Find where the given text appears and provide that cell's center as [X, Y] coordinate. 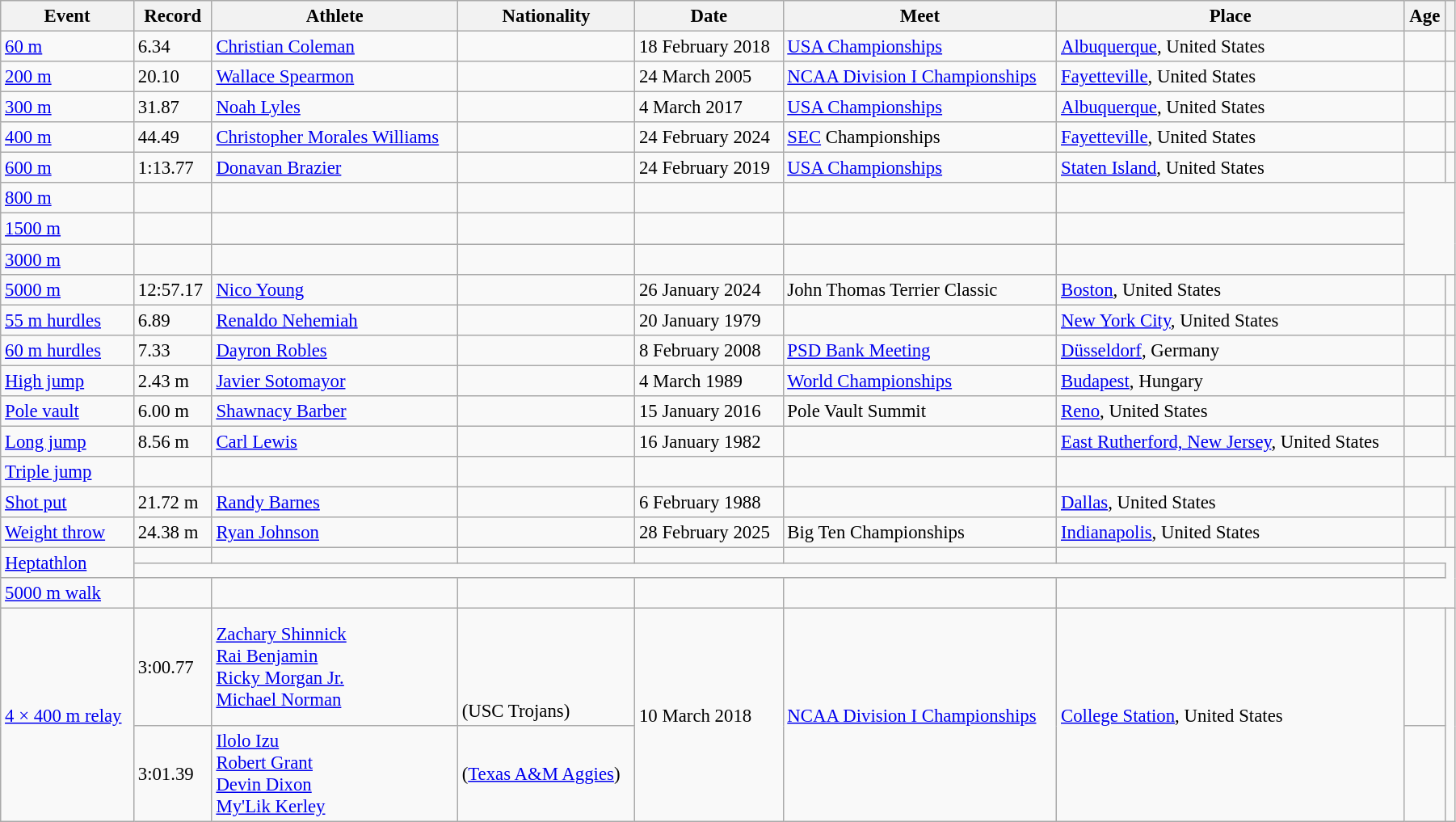
55 m hurdles [68, 320]
Ryan Johnson [335, 533]
Shot put [68, 502]
2.43 m [173, 381]
200 m [68, 77]
8 February 2008 [709, 350]
44.49 [173, 137]
4 × 400 m relay [68, 715]
Meet [919, 16]
6 February 1988 [709, 502]
24.38 m [173, 533]
60 m hurdles [68, 350]
24 February 2019 [709, 168]
3000 m [68, 259]
Noah Lyles [335, 107]
Pole Vault Summit [919, 411]
Zachary ShinnickRai BenjaminRicky Morgan Jr.Michael Norman [335, 668]
7.33 [173, 350]
(USC Trojans) [546, 668]
400 m [68, 137]
Javier Sotomayor [335, 381]
5000 m [68, 289]
26 January 2024 [709, 289]
Place [1231, 16]
High jump [68, 381]
Dallas, United States [1231, 502]
24 February 2024 [709, 137]
6.34 [173, 47]
16 January 1982 [709, 441]
Carl Lewis [335, 441]
Donavan Brazier [335, 168]
Long jump [68, 441]
300 m [68, 107]
Boston, United States [1231, 289]
8.56 m [173, 441]
Age [1424, 16]
18 February 2018 [709, 47]
Düsseldorf, Germany [1231, 350]
60 m [68, 47]
Renaldo Nehemiah [335, 320]
31.87 [173, 107]
Ilolo IzuRobert GrantDevin DixonMy'Lik Kerley [335, 774]
Triple jump [68, 472]
800 m [68, 198]
New York City, United States [1231, 320]
3:01.39 [173, 774]
PSD Bank Meeting [919, 350]
(Texas A&M Aggies) [546, 774]
3:00.77 [173, 668]
Indianapolis, United States [1231, 533]
Dayron Robles [335, 350]
21.72 m [173, 502]
Record [173, 16]
Date [709, 16]
5000 m walk [68, 593]
Pole vault [68, 411]
4 March 1989 [709, 381]
Reno, United States [1231, 411]
20 January 1979 [709, 320]
24 March 2005 [709, 77]
20.10 [173, 77]
600 m [68, 168]
Event [68, 16]
6.00 m [173, 411]
Weight throw [68, 533]
Wallace Spearmon [335, 77]
College Station, United States [1231, 715]
4 March 2017 [709, 107]
Big Ten Championships [919, 533]
Randy Barnes [335, 502]
12:57.17 [173, 289]
John Thomas Terrier Classic [919, 289]
Christian Coleman [335, 47]
15 January 2016 [709, 411]
East Rutherford, New Jersey, United States [1231, 441]
World Championships [919, 381]
Heptathlon [68, 563]
Christopher Morales Williams [335, 137]
10 March 2018 [709, 715]
1500 m [68, 229]
Nationality [546, 16]
Athlete [335, 16]
Staten Island, United States [1231, 168]
6.89 [173, 320]
1:13.77 [173, 168]
Budapest, Hungary [1231, 381]
Shawnacy Barber [335, 411]
28 February 2025 [709, 533]
SEC Championships [919, 137]
Nico Young [335, 289]
